Provide the (X, Y) coordinate of the cell's center where the given text is located.  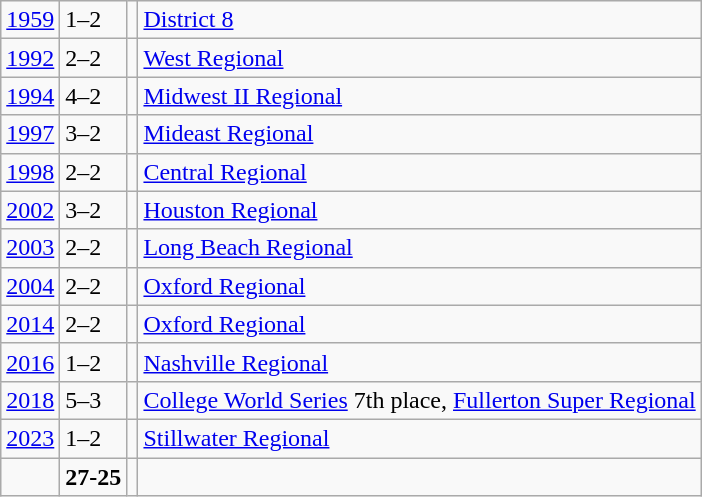
Houston Regional (420, 210)
District 8 (420, 20)
2002 (30, 210)
4–2 (94, 96)
Mideast Regional (420, 134)
27-25 (94, 477)
2003 (30, 248)
Stillwater Regional (420, 438)
Nashville Regional (420, 362)
1992 (30, 58)
College World Series 7th place, Fullerton Super Regional (420, 400)
2016 (30, 362)
2004 (30, 286)
2014 (30, 324)
West Regional (420, 58)
1997 (30, 134)
1994 (30, 96)
1998 (30, 172)
Long Beach Regional (420, 248)
Midwest II Regional (420, 96)
5–3 (94, 400)
Central Regional (420, 172)
1959 (30, 20)
2023 (30, 438)
2018 (30, 400)
